Identify which cell holds the provided text, then report its [x, y] central coordinate. 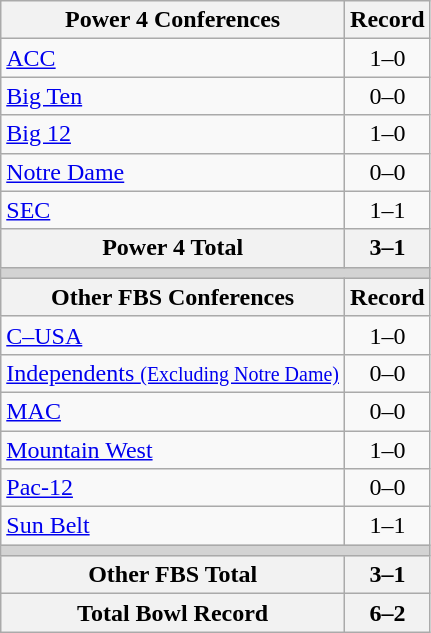
Power 4 Total [173, 248]
Mountain West [173, 449]
Total Bowl Record [173, 613]
Other FBS Total [173, 575]
Pac-12 [173, 488]
Other FBS Conferences [173, 297]
C–USA [173, 335]
Sun Belt [173, 526]
Independents (Excluding Notre Dame) [173, 373]
Big Ten [173, 96]
Notre Dame [173, 172]
ACC [173, 58]
Power 4 Conferences [173, 20]
Big 12 [173, 134]
6–2 [388, 613]
SEC [173, 210]
MAC [173, 411]
